Determine the [X, Y] coordinate at the center of the cell enclosing the given text.  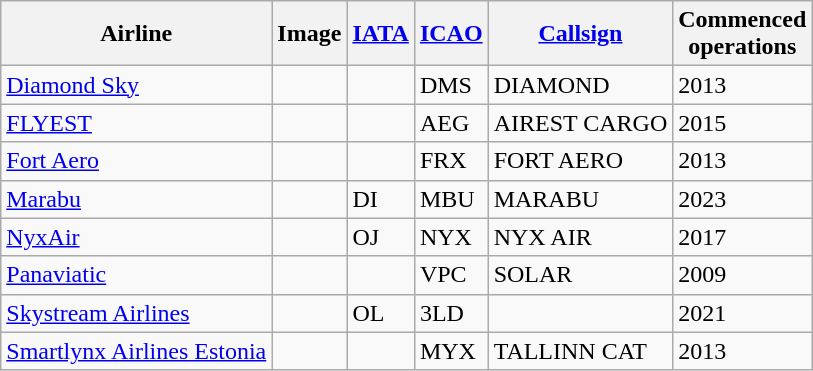
Commencedoperations [742, 34]
VPC [451, 275]
MYX [451, 351]
OL [381, 313]
Image [310, 34]
FRX [451, 161]
MBU [451, 199]
2015 [742, 123]
Smartlynx Airlines Estonia [136, 351]
AIREST CARGO [580, 123]
SOLAR [580, 275]
NYX [451, 237]
Marabu [136, 199]
DI [381, 199]
TALLINN CAT [580, 351]
Airline [136, 34]
DMS [451, 85]
Callsign [580, 34]
Skystream Airlines [136, 313]
ICAO [451, 34]
FLYEST [136, 123]
2021 [742, 313]
2023 [742, 199]
NyxAir [136, 237]
FORT AERO [580, 161]
MARABU [580, 199]
NYX AIR [580, 237]
2009 [742, 275]
OJ [381, 237]
Fort Aero [136, 161]
AEG [451, 123]
3LD [451, 313]
Diamond Sky [136, 85]
DIAMOND [580, 85]
Panaviatic [136, 275]
IATA [381, 34]
2017 [742, 237]
